Locate the cell with the specified text and output its [x, y] center coordinate. 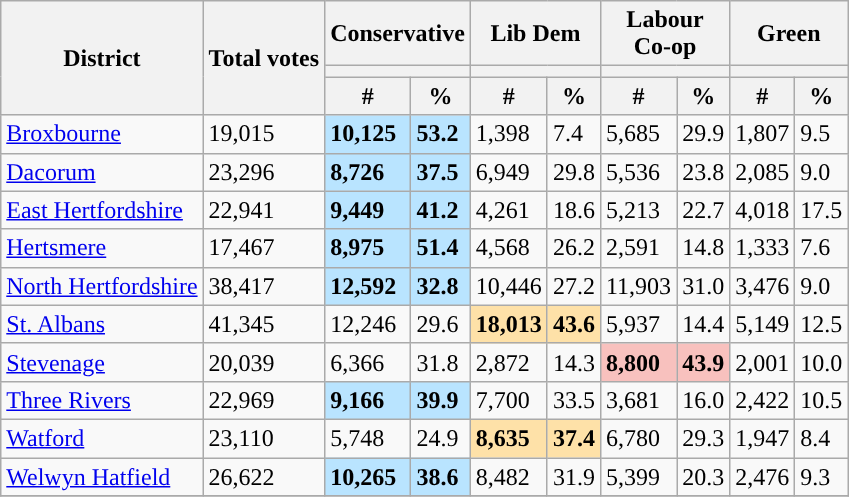
53.2 [440, 134]
32.8 [440, 286]
District [102, 58]
38.6 [440, 477]
St. Albans [102, 324]
14.4 [704, 324]
41,345 [264, 324]
1,807 [762, 134]
8,726 [368, 172]
9,449 [368, 210]
14.8 [704, 248]
Dacorum [102, 172]
39.9 [440, 400]
11,903 [638, 286]
19,015 [264, 134]
43.6 [574, 324]
8,975 [368, 248]
20,039 [264, 362]
5,213 [638, 210]
29.9 [704, 134]
20.3 [704, 477]
22,969 [264, 400]
5,937 [638, 324]
8,482 [508, 477]
1,398 [508, 134]
7.6 [822, 248]
6,949 [508, 172]
5,149 [762, 324]
2,591 [638, 248]
26,622 [264, 477]
17.5 [822, 210]
7,700 [508, 400]
Hertsmere [102, 248]
2,422 [762, 400]
8,800 [638, 362]
29.3 [704, 438]
8.4 [822, 438]
9.5 [822, 134]
12,592 [368, 286]
3,681 [638, 400]
10.0 [822, 362]
17,467 [264, 248]
41.2 [440, 210]
5,685 [638, 134]
31.9 [574, 477]
2,085 [762, 172]
6,780 [638, 438]
4,261 [508, 210]
12.5 [822, 324]
9,166 [368, 400]
5,536 [638, 172]
22,941 [264, 210]
26.2 [574, 248]
Watford [102, 438]
Broxbourne [102, 134]
1,947 [762, 438]
7.4 [574, 134]
12,246 [368, 324]
10,265 [368, 477]
Lib Dem [535, 34]
3,476 [762, 286]
5,399 [638, 477]
10,125 [368, 134]
4,568 [508, 248]
23,110 [264, 438]
37.5 [440, 172]
31.8 [440, 362]
33.5 [574, 400]
18.6 [574, 210]
4,018 [762, 210]
29.6 [440, 324]
23,296 [264, 172]
Conservative [398, 34]
9.3 [822, 477]
22.7 [704, 210]
1,333 [762, 248]
East Hertfordshire [102, 210]
43.9 [704, 362]
14.3 [574, 362]
Welwyn Hatfield [102, 477]
27.2 [574, 286]
2,001 [762, 362]
24.9 [440, 438]
LabourCo-op [664, 34]
Green [789, 34]
Three Rivers [102, 400]
10,446 [508, 286]
2,476 [762, 477]
8,635 [508, 438]
29.8 [574, 172]
51.4 [440, 248]
37.4 [574, 438]
Total votes [264, 58]
6,366 [368, 362]
2,872 [508, 362]
North Hertfordshire [102, 286]
Stevenage [102, 362]
38,417 [264, 286]
23.8 [704, 172]
5,748 [368, 438]
18,013 [508, 324]
16.0 [704, 400]
31.0 [704, 286]
10.5 [822, 400]
